From the cell containing the given text, extract its center point as [X, Y] coordinate. 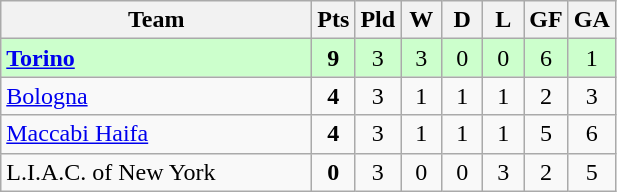
GF [546, 20]
D [462, 20]
W [422, 20]
L [504, 20]
Bologna [156, 96]
Pld [378, 20]
L.I.A.C. of New York [156, 172]
Pts [334, 20]
Maccabi Haifa [156, 134]
Torino [156, 58]
GA [592, 20]
9 [334, 58]
Team [156, 20]
